Pinpoint the cell where the given text exists, returning its [x, y] midpoint coordinate. 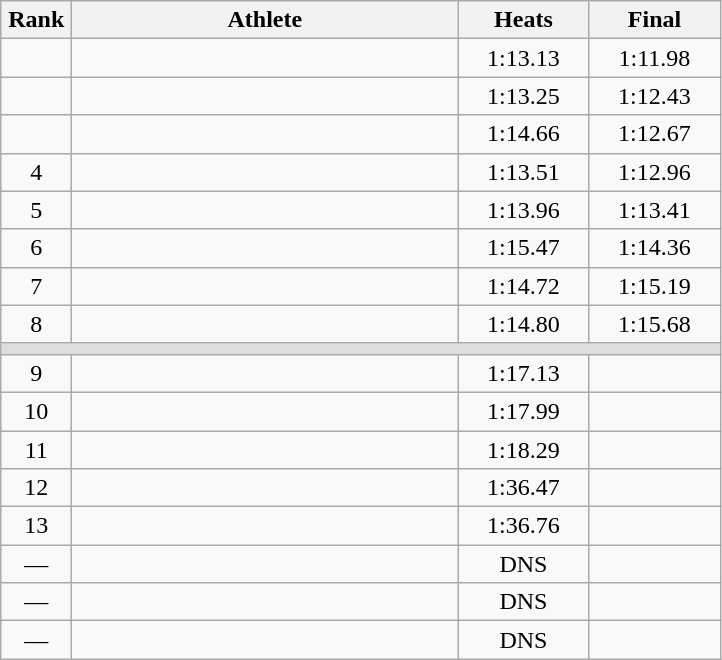
1:13.25 [524, 96]
1:36.47 [524, 488]
11 [36, 449]
1:12.96 [654, 172]
Heats [524, 20]
7 [36, 286]
Rank [36, 20]
1:13.51 [524, 172]
1:11.98 [654, 58]
1:14.36 [654, 248]
Final [654, 20]
1:13.96 [524, 210]
1:15.68 [654, 324]
8 [36, 324]
1:14.80 [524, 324]
12 [36, 488]
13 [36, 526]
1:14.66 [524, 134]
10 [36, 411]
1:36.76 [524, 526]
1:15.47 [524, 248]
1:15.19 [654, 286]
6 [36, 248]
1:17.13 [524, 373]
1:12.43 [654, 96]
9 [36, 373]
1:13.13 [524, 58]
Athlete [265, 20]
1:13.41 [654, 210]
1:18.29 [524, 449]
1:14.72 [524, 286]
1:17.99 [524, 411]
4 [36, 172]
5 [36, 210]
1:12.67 [654, 134]
